Find where the given text appears and provide that cell's center as (x, y) coordinate. 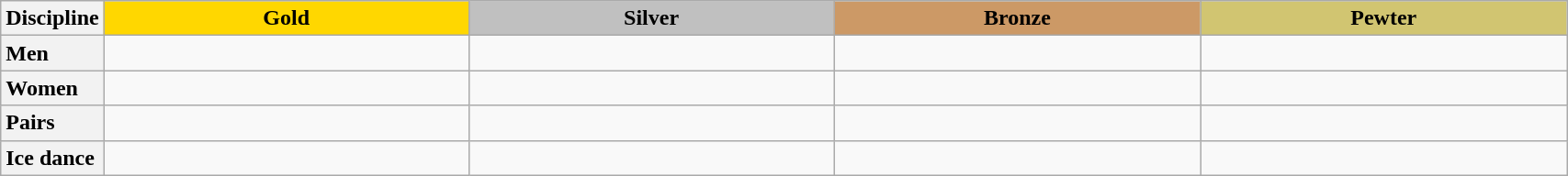
Women (52, 88)
Discipline (52, 18)
Ice dance (52, 158)
Bronze (1018, 18)
Silver (651, 18)
Pairs (52, 123)
Men (52, 53)
Pewter (1383, 18)
Gold (287, 18)
